Extract the (X, Y) coordinate from the center of the cell holding the provided text.  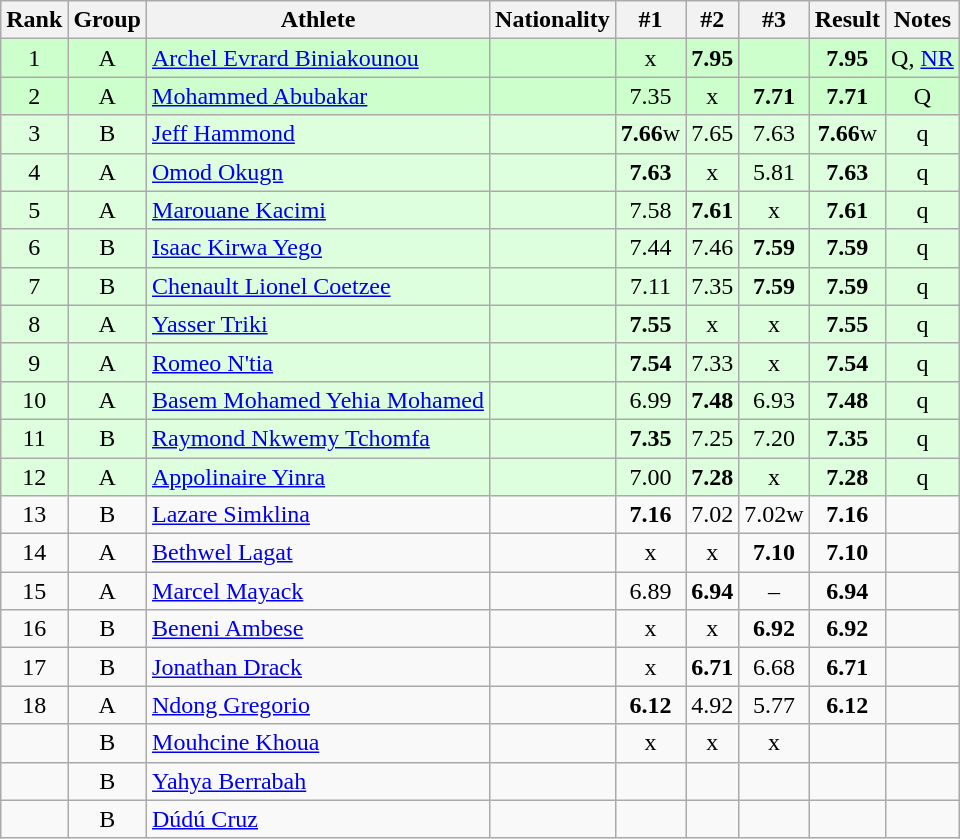
17 (34, 667)
Mouhcine Khoua (318, 743)
5 (34, 210)
6.89 (650, 591)
7.58 (650, 210)
11 (34, 438)
Result (847, 20)
Raymond Nkwemy Tchomfa (318, 438)
Yasser Triki (318, 324)
Bethwel Lagat (318, 553)
Ndong Gregorio (318, 705)
5.81 (774, 172)
7.02w (774, 515)
13 (34, 515)
4 (34, 172)
15 (34, 591)
Isaac Kirwa Yego (318, 248)
Romeo N'tia (318, 362)
7 (34, 286)
5.77 (774, 705)
10 (34, 400)
6.99 (650, 400)
16 (34, 629)
Appolinaire Yinra (318, 477)
18 (34, 705)
7.25 (712, 438)
7.46 (712, 248)
7.44 (650, 248)
7.00 (650, 477)
Athlete (318, 20)
Beneni Ambese (318, 629)
Q, NR (923, 58)
7.65 (712, 134)
Chenault Lionel Coetzee (318, 286)
Group (108, 20)
Dúdú Cruz (318, 819)
Mohammed Abubakar (318, 96)
Nationality (553, 20)
Basem Mohamed Yehia Mohamed (318, 400)
Jonathan Drack (318, 667)
#3 (774, 20)
7.02 (712, 515)
Rank (34, 20)
9 (34, 362)
– (774, 591)
Omod Okugn (318, 172)
Yahya Berrabah (318, 781)
3 (34, 134)
1 (34, 58)
6 (34, 248)
12 (34, 477)
6.68 (774, 667)
14 (34, 553)
Notes (923, 20)
Marouane Kacimi (318, 210)
7.33 (712, 362)
2 (34, 96)
6.93 (774, 400)
Marcel Mayack (318, 591)
#2 (712, 20)
Lazare Simklina (318, 515)
4.92 (712, 705)
Q (923, 96)
Archel Evrard Biniakounou (318, 58)
7.11 (650, 286)
7.20 (774, 438)
Jeff Hammond (318, 134)
#1 (650, 20)
8 (34, 324)
